From the cell containing the given text, extract its center point as [X, Y] coordinate. 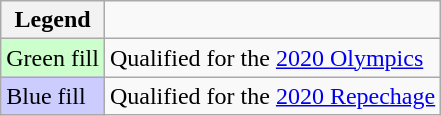
Blue fill [53, 96]
Legend [53, 20]
Qualified for the 2020 Repechage [272, 96]
Green fill [53, 58]
Qualified for the 2020 Olympics [272, 58]
